Capture the cell that displays the provided text and extract its [X, Y] central coordinate. 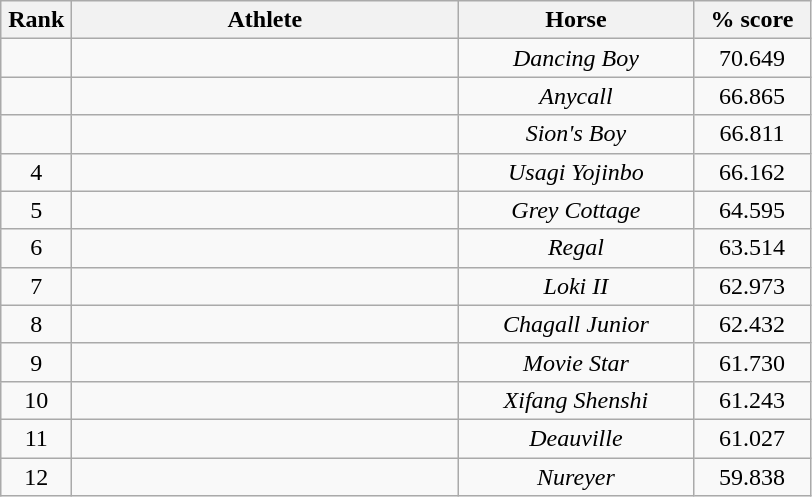
61.730 [752, 362]
Grey Cottage [576, 210]
64.595 [752, 210]
12 [36, 477]
11 [36, 438]
59.838 [752, 477]
62.973 [752, 286]
Athlete [265, 20]
% score [752, 20]
10 [36, 400]
66.162 [752, 172]
Rank [36, 20]
62.432 [752, 324]
Chagall Junior [576, 324]
Anycall [576, 96]
Dancing Boy [576, 58]
Usagi Yojinbo [576, 172]
Regal [576, 248]
61.027 [752, 438]
Movie Star [576, 362]
Horse [576, 20]
63.514 [752, 248]
66.811 [752, 134]
7 [36, 286]
4 [36, 172]
8 [36, 324]
5 [36, 210]
66.865 [752, 96]
Deauville [576, 438]
61.243 [752, 400]
Loki II [576, 286]
Sion's Boy [576, 134]
6 [36, 248]
Nureyer [576, 477]
9 [36, 362]
Xifang Shenshi [576, 400]
70.649 [752, 58]
